Scan for the cell matching the given text and deliver its [x, y] coordinate at center. 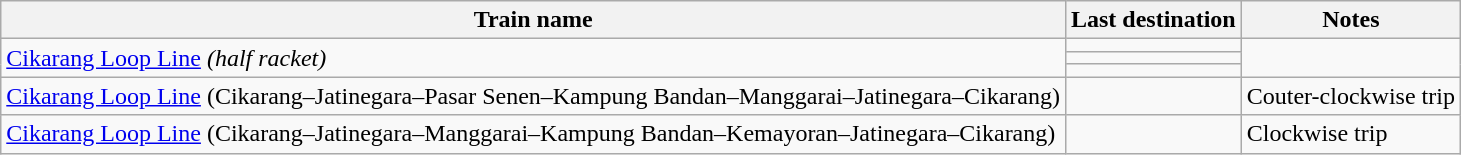
Couter-clockwise trip [1350, 96]
Clockwise trip [1350, 134]
Notes [1350, 20]
Cikarang Loop Line (half racket) [534, 58]
Cikarang Loop Line (Cikarang–Jatinegara–Pasar Senen–Kampung Bandan–Manggarai–Jatinegara–Cikarang) [534, 96]
Train name [534, 20]
Cikarang Loop Line (Cikarang–Jatinegara–Manggarai–Kampung Bandan–Kemayoran–Jatinegara–Cikarang) [534, 134]
Last destination [1153, 20]
